Extract the [X, Y] coordinate from the center of the cell holding the provided text.  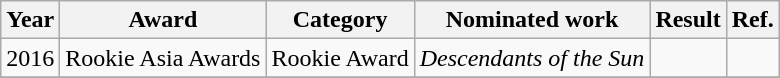
Result [688, 20]
Award [163, 20]
Category [340, 20]
2016 [30, 58]
Rookie Award [340, 58]
Rookie Asia Awards [163, 58]
Nominated work [532, 20]
Year [30, 20]
Descendants of the Sun [532, 58]
Ref. [752, 20]
